Return the [X, Y] coordinate for the center point of the cell that contains the specified text.  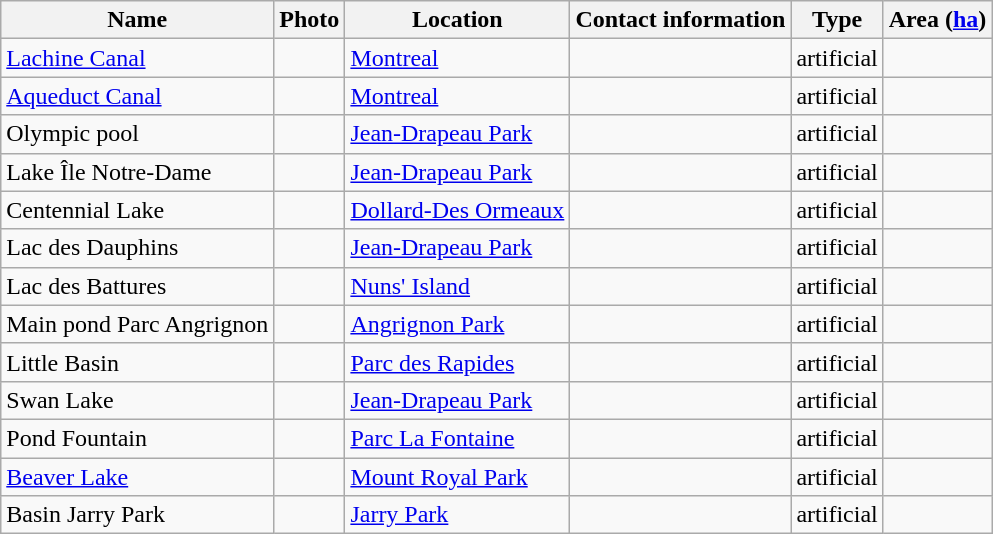
Beaver Lake [138, 477]
Photo [310, 20]
Parc des Rapides [458, 362]
Angrignon Park [458, 324]
Lake Île Notre-Dame [138, 172]
Lac des Battures [138, 286]
Pond Fountain [138, 438]
Area (ha) [938, 20]
Nuns' Island [458, 286]
Lac des Dauphins [138, 248]
Swan Lake [138, 400]
Parc La Fontaine [458, 438]
Centennial Lake [138, 210]
Location [458, 20]
Main pond Parc Angrignon [138, 324]
Olympic pool [138, 134]
Jarry Park [458, 515]
Type [837, 20]
Lachine Canal [138, 58]
Aqueduct Canal [138, 96]
Dollard-Des Ormeaux [458, 210]
Mount Royal Park [458, 477]
Basin Jarry Park [138, 515]
Name [138, 20]
Contact information [680, 20]
Little Basin [138, 362]
